Output the (x, y) coordinate of the center of the cell containing the given text.  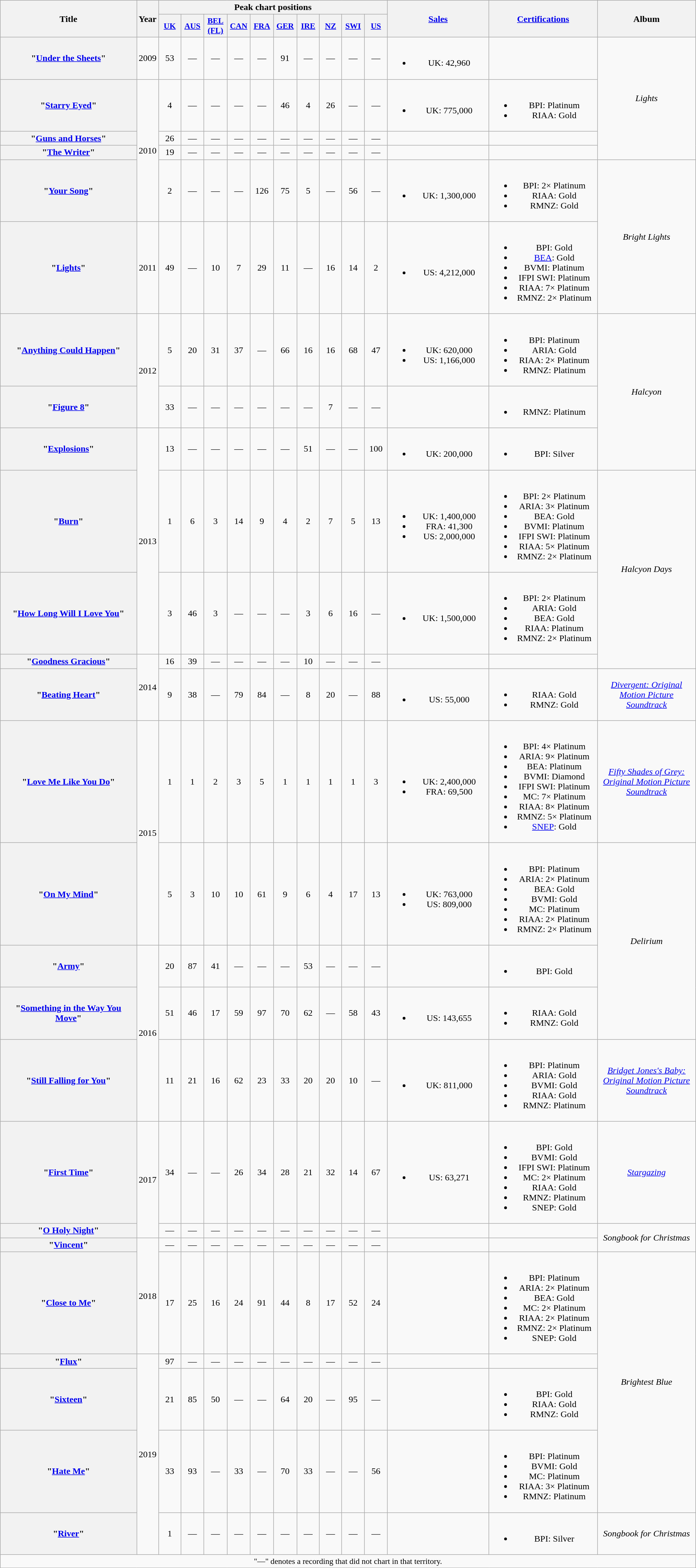
BPI: GoldBVMI: GoldIFPI SWI: PlatinumMC: 2× PlatinumRIAA: GoldRMNZ: PlatinumSNEP: Gold (543, 1172)
UK (170, 26)
"Hate Me" (68, 1471)
Halcyon (647, 392)
2018 (148, 1296)
Lights (647, 98)
79 (239, 695)
87 (192, 966)
US: 63,271 (438, 1172)
FRA (262, 26)
"Goodness Gracious" (68, 662)
Album (647, 19)
88 (376, 695)
Title (68, 19)
66 (285, 350)
UK: 763,000US: 809,000 (438, 894)
BPI: 4× PlatinumARIA: 9× PlatinumBEA: PlatinumBVMI: DiamondIFPI SWI: PlatinumMC: 7× PlatinumRIAA: 8× PlatinumRMNZ: 5× PlatinumSNEP: Gold (543, 782)
US (376, 26)
59 (239, 1013)
2013 (148, 541)
"The Writer" (68, 152)
67 (376, 1172)
25 (192, 1303)
95 (353, 1399)
BPI: PlatinumARIA: GoldRIAA: 2× PlatinumRMNZ: Platinum (543, 350)
"Flux" (68, 1361)
"River" (68, 1533)
2009 (148, 58)
Halcyon Days (647, 569)
Stargazing (647, 1172)
BPI: Gold (543, 966)
BPI: GoldRIAA: GoldRMNZ: Gold (543, 1399)
BPI: 2× PlatinumRIAA: GoldRMNZ: Gold (543, 190)
Certifications (543, 19)
"Love Me Like You Do" (68, 782)
23 (262, 1080)
100 (376, 449)
UK: 620,000US: 1,166,000 (438, 350)
2014 (148, 688)
"Anything Could Happen" (68, 350)
US: 143,655 (438, 1013)
"Guns and Horses" (68, 138)
85 (192, 1399)
"Army" (68, 966)
IRE (308, 26)
Year (148, 19)
64 (285, 1399)
Bright Lights (647, 236)
2010 (148, 150)
RMNZ: Platinum (543, 407)
"Still Falling for You" (68, 1080)
61 (262, 894)
BPI: 2× PlatinumARIA: 3× PlatinumBEA: GoldBVMI: PlatinumIFPI SWI: PlatinumRIAA: 5× PlatinumRMNZ: 2× Platinum (543, 521)
47 (376, 350)
UK: 775,000 (438, 105)
43 (376, 1013)
"Starry Eyed" (68, 105)
BEL(FL) (216, 26)
UK: 2,400,000FRA: 69,500 (438, 782)
126 (262, 190)
Fifty Shades of Grey: Original Motion Picture Soundtrack (647, 782)
US: 55,000 (438, 695)
19 (170, 152)
2011 (148, 268)
84 (262, 695)
39 (192, 662)
"First Time" (68, 1172)
28 (285, 1172)
29 (262, 268)
68 (353, 350)
32 (330, 1172)
"Something in the Way You Move" (68, 1013)
"On My Mind" (68, 894)
"Your Song" (68, 190)
BPI: PlatinumARIA: 2× PlatinumBEA: GoldBVMI: GoldMC: PlatinumRIAA: 2× PlatinumRMNZ: 2× Platinum (543, 894)
"Beating Heart" (68, 695)
2012 (148, 371)
"Lights" (68, 268)
Delirium (647, 941)
"Under the Sheets" (68, 58)
75 (285, 190)
BPI: PlatinumRIAA: Gold (543, 105)
"Vincent" (68, 1245)
AUS (192, 26)
GER (285, 26)
Bridget Jones's Baby: Original Motion Picture Soundtrack (647, 1080)
2017 (148, 1180)
49 (170, 268)
2019 (148, 1454)
"Explosions" (68, 449)
Sales (438, 19)
NZ (330, 26)
2015 (148, 833)
Peak chart positions (273, 7)
37 (239, 350)
"Burn" (68, 521)
50 (216, 1399)
44 (285, 1303)
UK: 1,400,000FRA: 41,300US: 2,000,000 (438, 521)
BPI: 2× PlatinumARIA: GoldBEA: GoldRIAA: PlatinumRMNZ: 2× Platinum (543, 613)
52 (353, 1303)
UK: 1,300,000 (438, 190)
"O Holy Night" (68, 1231)
58 (353, 1013)
CAN (239, 26)
"Close to Me" (68, 1303)
2016 (148, 1033)
Divergent: Original Motion Picture Soundtrack (647, 695)
"Figure 8" (68, 407)
UK: 811,000 (438, 1080)
BPI: GoldBEA: GoldBVMI: PlatinumIFPI SWI: PlatinumRIAA: 7× PlatinumRMNZ: 2× Platinum (543, 268)
"Sixteen" (68, 1399)
US: 4,212,000 (438, 268)
38 (192, 695)
BPI: PlatinumARIA: 2× PlatinumBEA: GoldMC: 2× PlatinumRIAA: 2× PlatinumRMNZ: 2× PlatinumSNEP: Gold (543, 1303)
BPI: PlatinumARIA: GoldBVMI: GoldRIAA: GoldRMNZ: Platinum (543, 1080)
"—" denotes a recording that did not chart in that territory. (348, 1561)
UK: 42,960 (438, 58)
SWI (353, 26)
"How Long Will I Love You" (68, 613)
BPI: PlatinumBVMI: GoldMC: PlatinumRIAA: 3× PlatinumRMNZ: Platinum (543, 1471)
Brightest Blue (647, 1382)
UK: 200,000 (438, 449)
UK: 1,500,000 (438, 613)
31 (216, 350)
93 (192, 1471)
41 (216, 966)
